For the text-containing cell, return its midpoint in (X, Y) coordinate format. 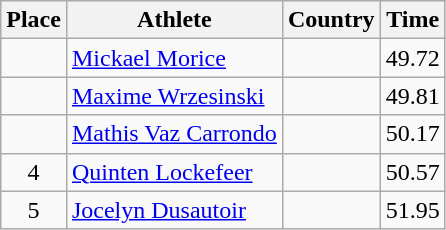
Quinten Lockefeer (174, 172)
Jocelyn Dusautoir (174, 210)
Mathis Vaz Carrondo (174, 134)
50.17 (412, 134)
4 (34, 172)
Mickael Morice (174, 58)
50.57 (412, 172)
Athlete (174, 20)
49.72 (412, 58)
51.95 (412, 210)
Country (331, 20)
Maxime Wrzesinski (174, 96)
Place (34, 20)
49.81 (412, 96)
Time (412, 20)
5 (34, 210)
